Search for the cell housing the specified text and yield its (X, Y) center coordinate. 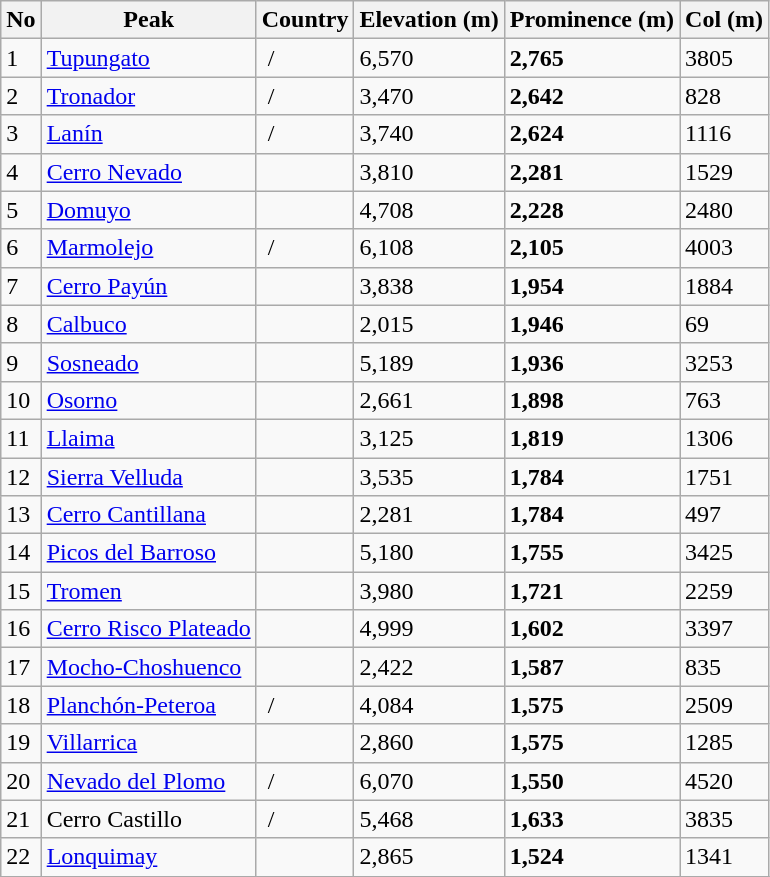
2,765 (592, 58)
Picos del Barroso (148, 553)
16 (21, 629)
3,470 (429, 96)
4520 (724, 781)
3397 (724, 629)
Prominence (m) (592, 20)
Country (305, 20)
13 (21, 515)
1,954 (592, 286)
4,084 (429, 705)
18 (21, 705)
763 (724, 400)
5,180 (429, 553)
69 (724, 324)
2259 (724, 591)
1751 (724, 477)
2,228 (592, 210)
Sosneado (148, 362)
No (21, 20)
Col (m) (724, 20)
1,946 (592, 324)
1,587 (592, 667)
Marmolejo (148, 248)
3805 (724, 58)
1116 (724, 134)
2 (21, 96)
1,898 (592, 400)
Lonquimay (148, 857)
1,755 (592, 553)
Domuyo (148, 210)
2480 (724, 210)
9 (21, 362)
1,633 (592, 819)
3425 (724, 553)
2,105 (592, 248)
1884 (724, 286)
Llaima (148, 438)
Cerro Payún (148, 286)
1285 (724, 743)
1341 (724, 857)
Planchón-Peteroa (148, 705)
1529 (724, 172)
3835 (724, 819)
17 (21, 667)
2509 (724, 705)
11 (21, 438)
Tromen (148, 591)
Sierra Velluda (148, 477)
2,661 (429, 400)
Cerro Castillo (148, 819)
22 (21, 857)
2,015 (429, 324)
Elevation (m) (429, 20)
4 (21, 172)
Calbuco (148, 324)
19 (21, 743)
20 (21, 781)
8 (21, 324)
2,642 (592, 96)
5,189 (429, 362)
1,524 (592, 857)
3,535 (429, 477)
12 (21, 477)
Lanín (148, 134)
Peak (148, 20)
835 (724, 667)
3,980 (429, 591)
5,468 (429, 819)
4,999 (429, 629)
4,708 (429, 210)
Tronador (148, 96)
1,721 (592, 591)
3,740 (429, 134)
2,624 (592, 134)
Nevado del Plomo (148, 781)
1,819 (592, 438)
3,838 (429, 286)
6 (21, 248)
2,865 (429, 857)
828 (724, 96)
14 (21, 553)
2,422 (429, 667)
2,860 (429, 743)
10 (21, 400)
4003 (724, 248)
Villarrica (148, 743)
3,810 (429, 172)
1306 (724, 438)
Mocho-Choshuenco (148, 667)
6,108 (429, 248)
15 (21, 591)
6,070 (429, 781)
Cerro Cantillana (148, 515)
3253 (724, 362)
5 (21, 210)
6,570 (429, 58)
1,602 (592, 629)
Cerro Risco Plateado (148, 629)
497 (724, 515)
21 (21, 819)
Osorno (148, 400)
7 (21, 286)
1,550 (592, 781)
3 (21, 134)
Tupungato (148, 58)
Cerro Nevado (148, 172)
3,125 (429, 438)
1,936 (592, 362)
1 (21, 58)
